Output the [X, Y] coordinate of the center of the cell containing the given text.  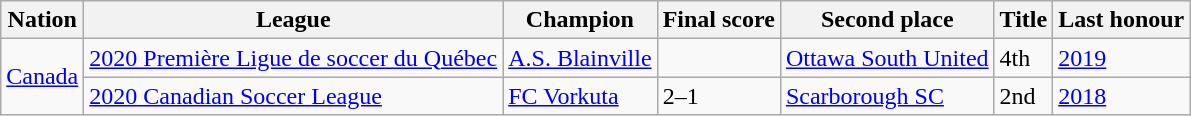
Champion [580, 20]
Ottawa South United [887, 58]
4th [1024, 58]
2020 Première Ligue de soccer du Québec [294, 58]
Last honour [1122, 20]
2020 Canadian Soccer League [294, 96]
Scarborough SC [887, 96]
2–1 [718, 96]
Final score [718, 20]
Second place [887, 20]
2nd [1024, 96]
Canada [42, 77]
2019 [1122, 58]
Nation [42, 20]
FC Vorkuta [580, 96]
Title [1024, 20]
2018 [1122, 96]
League [294, 20]
A.S. Blainville [580, 58]
